Return the (X, Y) coordinate for the center point of the cell that contains the specified text.  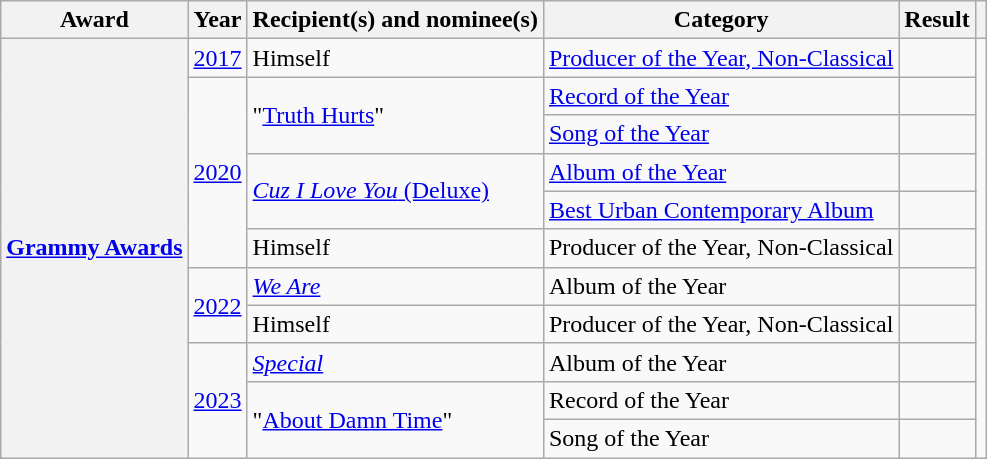
2017 (218, 58)
Recipient(s) and nominee(s) (395, 20)
"Truth Hurts" (395, 115)
Grammy Awards (94, 248)
We Are (395, 286)
Special (395, 362)
Best Urban Contemporary Album (720, 210)
2023 (218, 400)
2020 (218, 172)
2022 (218, 305)
Cuz I Love You (Deluxe) (395, 191)
Year (218, 20)
Award (94, 20)
Result (937, 20)
"About Damn Time" (395, 419)
Category (720, 20)
